Return the [X, Y] coordinate for the center point of the cell that contains the specified text.  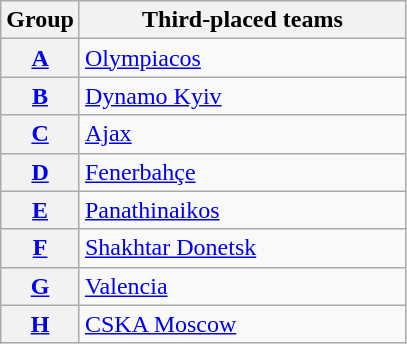
CSKA Moscow [242, 324]
Fenerbahçe [242, 172]
Group [40, 20]
Valencia [242, 286]
C [40, 134]
Shakhtar Donetsk [242, 248]
Dynamo Kyiv [242, 96]
Third-placed teams [242, 20]
A [40, 58]
Ajax [242, 134]
B [40, 96]
G [40, 286]
F [40, 248]
H [40, 324]
Panathinaikos [242, 210]
E [40, 210]
Olympiacos [242, 58]
D [40, 172]
